Search for the cell housing the specified text and yield its [X, Y] center coordinate. 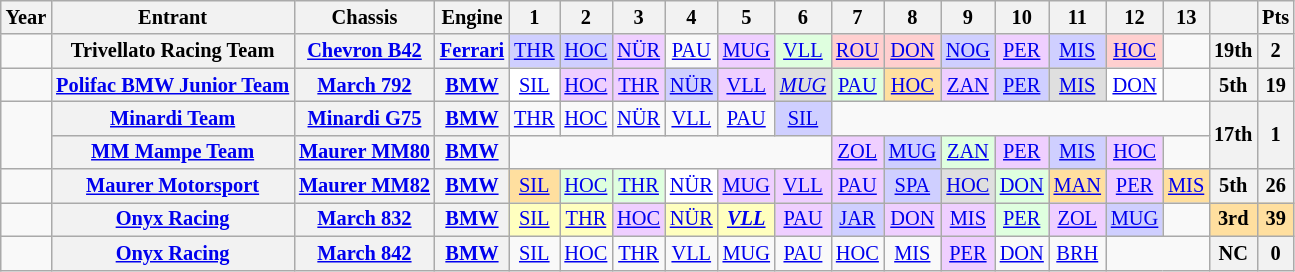
March 832 [364, 219]
26 [1276, 186]
Year [26, 17]
Pts [1276, 17]
Maurer Motorsport [172, 186]
0 [1276, 253]
19 [1276, 85]
March 792 [364, 85]
8 [912, 17]
19th [1233, 51]
13 [1186, 17]
Polifac BMW Junior Team [172, 85]
Maurer MM80 [364, 152]
Minardi G75 [364, 118]
NOG [968, 51]
Entrant [172, 17]
12 [1134, 17]
MM Mampe Team [172, 152]
39 [1276, 219]
Trivellato Racing Team [172, 51]
NC [1233, 253]
ROU [858, 51]
Chassis [364, 17]
Minardi Team [172, 118]
5 [746, 17]
10 [1022, 17]
MAN [1078, 186]
BRH [1078, 253]
JAR [858, 219]
6 [803, 17]
9 [968, 17]
SPA [912, 186]
11 [1078, 17]
3rd [1233, 219]
17th [1233, 134]
3 [638, 17]
March 842 [364, 253]
4 [692, 17]
Ferrari [472, 51]
Chevron B42 [364, 51]
Maurer MM82 [364, 186]
Engine [472, 17]
7 [858, 17]
